Detect which cell encompasses the target text, then output its (X, Y) center coordinate. 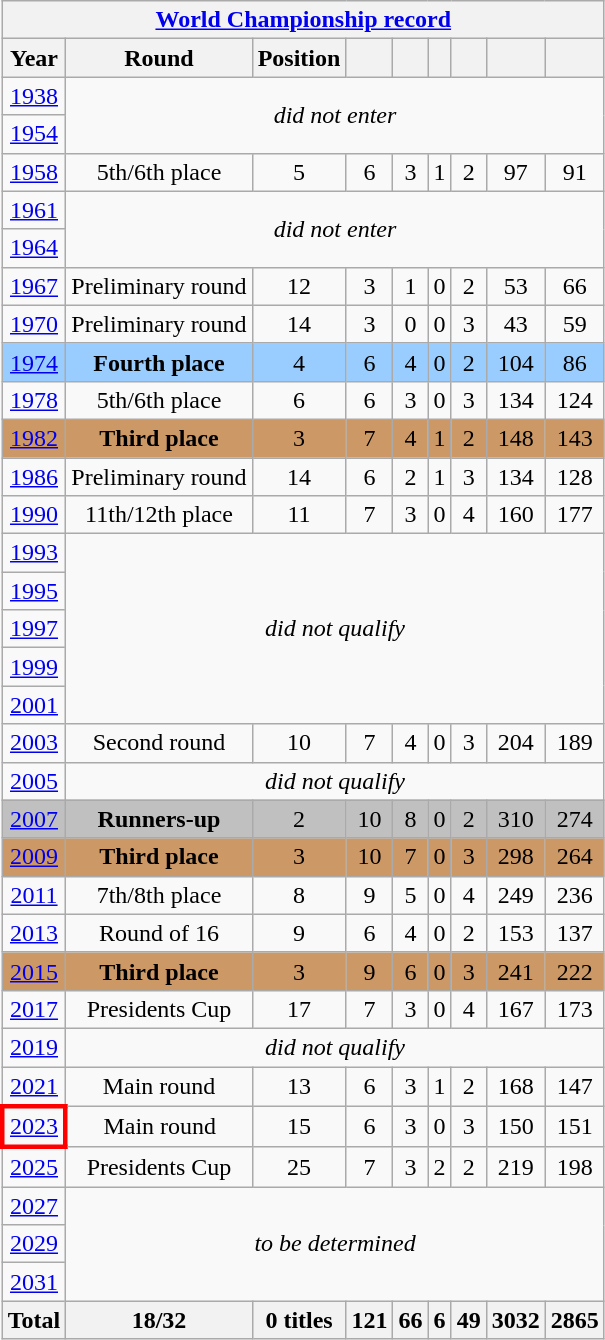
91 (574, 172)
298 (516, 857)
150 (516, 1126)
1995 (34, 591)
3032 (516, 1320)
128 (574, 477)
15 (299, 1126)
0 titles (299, 1320)
2011 (34, 895)
1999 (34, 667)
2015 (34, 971)
18/32 (159, 1320)
151 (574, 1126)
Total (34, 1320)
1993 (34, 553)
2021 (34, 1086)
2031 (34, 1282)
2023 (34, 1126)
2865 (574, 1320)
17 (299, 1009)
148 (516, 438)
2001 (34, 705)
2017 (34, 1009)
Round (159, 58)
104 (516, 362)
168 (516, 1086)
1967 (34, 286)
147 (574, 1086)
11th/12th place (159, 515)
2027 (34, 1206)
2025 (34, 1167)
2005 (34, 781)
124 (574, 400)
97 (516, 172)
13 (299, 1086)
1954 (34, 134)
86 (574, 362)
189 (574, 743)
7th/8th place (159, 895)
236 (574, 895)
310 (516, 819)
Fourth place (159, 362)
to be determined (335, 1244)
153 (516, 933)
137 (574, 933)
1970 (34, 324)
241 (516, 971)
25 (299, 1167)
2009 (34, 857)
1986 (34, 477)
World Championship record (303, 20)
Position (299, 58)
1961 (34, 210)
198 (574, 1167)
2029 (34, 1244)
177 (574, 515)
59 (574, 324)
2013 (34, 933)
143 (574, 438)
49 (468, 1320)
43 (516, 324)
264 (574, 857)
121 (370, 1320)
1938 (34, 96)
Round of 16 (159, 933)
2019 (34, 1047)
1997 (34, 629)
2003 (34, 743)
11 (299, 515)
53 (516, 286)
1964 (34, 248)
1990 (34, 515)
173 (574, 1009)
Second round (159, 743)
12 (299, 286)
204 (516, 743)
1974 (34, 362)
249 (516, 895)
274 (574, 819)
Year (34, 58)
1958 (34, 172)
Runners-up (159, 819)
2007 (34, 819)
160 (516, 515)
219 (516, 1167)
1978 (34, 400)
222 (574, 971)
1982 (34, 438)
167 (516, 1009)
